From the cell containing the given text, extract its center point as (x, y) coordinate. 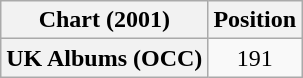
Chart (2001) (104, 20)
UK Albums (OCC) (104, 58)
191 (255, 58)
Position (255, 20)
